Provide the [X, Y] coordinate of the cell's center where the given text is located.  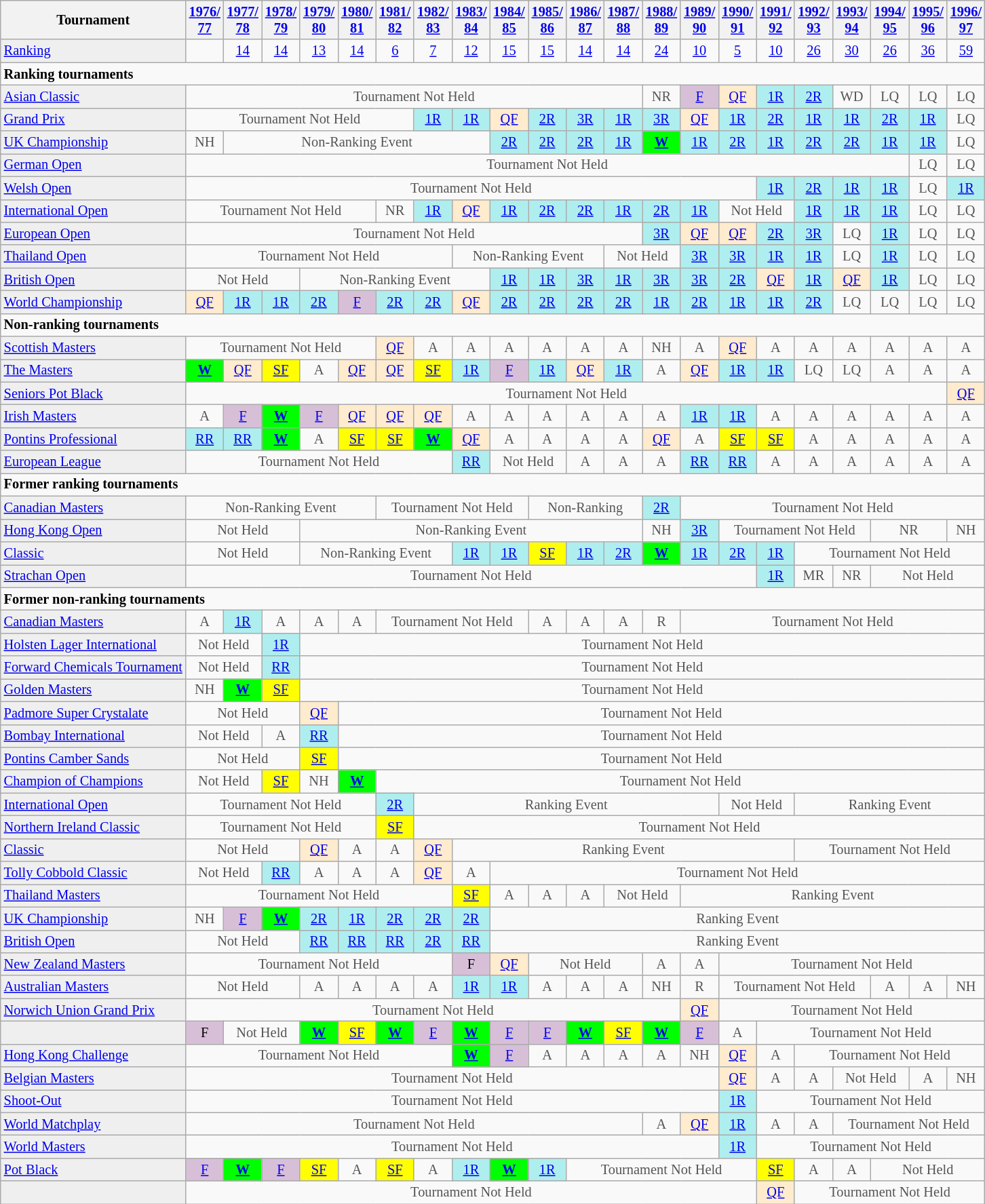
Grand Prix [94, 119]
1988/89 [661, 20]
Welsh Open [94, 188]
Ranking tournaments [493, 74]
World Matchplay [94, 1124]
1991/92 [775, 20]
Asian Classic [94, 96]
World Masters [94, 1147]
Seniors Pot Black [94, 393]
Former non-ranking tournaments [493, 599]
1987/88 [623, 20]
1977/78 [243, 20]
Tolly Cobbold Classic [94, 873]
Strachan Open [94, 576]
Irish Masters [94, 416]
WD [851, 96]
Ranking [94, 51]
Hong Kong Challenge [94, 1055]
1980/81 [357, 20]
MR [813, 576]
1985/86 [547, 20]
Thailand Open [94, 256]
1983/84 [471, 20]
Non-ranking tournaments [493, 325]
Australian Masters [94, 987]
7 [433, 51]
1989/90 [699, 20]
1994/95 [890, 20]
12 [471, 51]
Bombay International [94, 736]
1979/80 [319, 20]
Golden Masters [94, 690]
1976/77 [205, 20]
Scottish Masters [94, 348]
6 [395, 51]
Hong Kong Open [94, 530]
1986/87 [585, 20]
1990/91 [737, 20]
1996/97 [966, 20]
5 [737, 51]
1984/85 [509, 20]
Thailand Masters [94, 895]
New Zealand Masters [94, 964]
German Open [94, 165]
1982/83 [433, 20]
Non-Ranking [585, 507]
Padmore Super Crystalate [94, 713]
Holsten Lager International [94, 644]
Belgian Masters [94, 1079]
30 [851, 51]
European Open [94, 233]
European League [94, 462]
Shoot-Out [94, 1101]
1981/82 [395, 20]
Pot Black [94, 1169]
Pontins Professional [94, 439]
Tournament [94, 20]
Norwich Union Grand Prix [94, 1010]
Northern Ireland Classic [94, 827]
1978/79 [281, 20]
24 [661, 51]
Former ranking tournaments [493, 484]
World Championship [94, 302]
36 [928, 51]
Pontins Camber Sands [94, 758]
59 [966, 51]
1992/93 [813, 20]
Champion of Champions [94, 781]
1993/94 [851, 20]
Forward Chemicals Tournament [94, 667]
13 [319, 51]
The Masters [94, 370]
1995/96 [928, 20]
